Find where the given text appears and provide that cell's center as [x, y] coordinate. 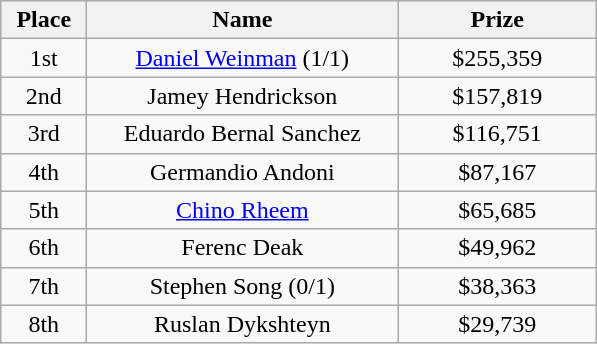
$255,359 [498, 58]
Place [44, 20]
Chino Rheem [242, 210]
7th [44, 286]
$116,751 [498, 134]
Eduardo Bernal Sanchez [242, 134]
$65,685 [498, 210]
$87,167 [498, 172]
$29,739 [498, 324]
$49,962 [498, 248]
4th [44, 172]
5th [44, 210]
Stephen Song (0/1) [242, 286]
Prize [498, 20]
Ferenc Deak [242, 248]
Name [242, 20]
6th [44, 248]
$157,819 [498, 96]
1st [44, 58]
3rd [44, 134]
2nd [44, 96]
$38,363 [498, 286]
Jamey Hendrickson [242, 96]
Germandio Andoni [242, 172]
8th [44, 324]
Ruslan Dykshteyn [242, 324]
Daniel Weinman (1/1) [242, 58]
